Extract the [x, y] coordinate from the center of the cell holding the provided text.  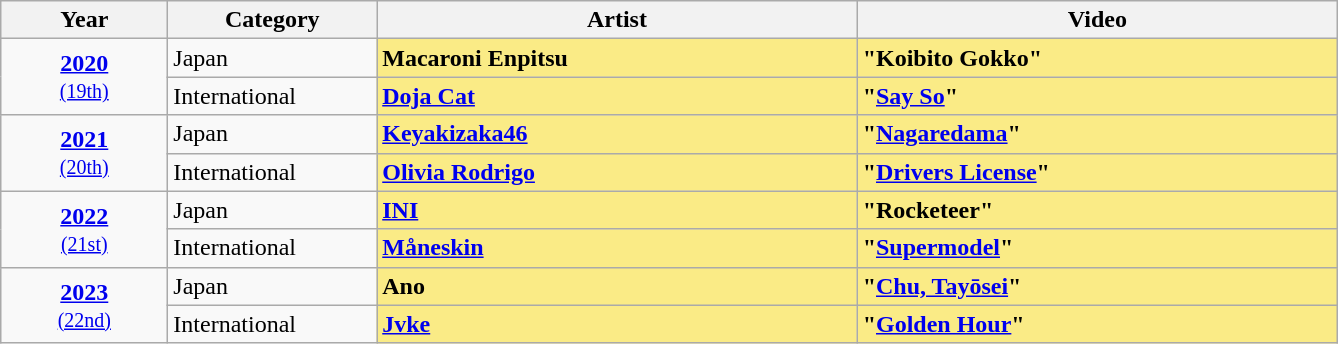
Måneskin [617, 248]
Olivia Rodrigo [617, 172]
2023(22nd) [84, 305]
"Rocketeer" [1097, 210]
Keyakizaka46 [617, 134]
Ano [617, 286]
Artist [617, 20]
"Golden Hour" [1097, 324]
"Nagaredama" [1097, 134]
INI [617, 210]
Category [272, 20]
"Say So" [1097, 96]
"Koibito Gokko" [1097, 58]
Year [84, 20]
"Supermodel" [1097, 248]
2021(20th) [84, 153]
Jvke [617, 324]
Video [1097, 20]
2020(19th) [84, 77]
Doja Cat [617, 96]
"Drivers License" [1097, 172]
"Chu, Tayōsei" [1097, 286]
2022(21st) [84, 229]
Macaroni Enpitsu [617, 58]
